Scan for the cell matching the given text and deliver its [X, Y] coordinate at center. 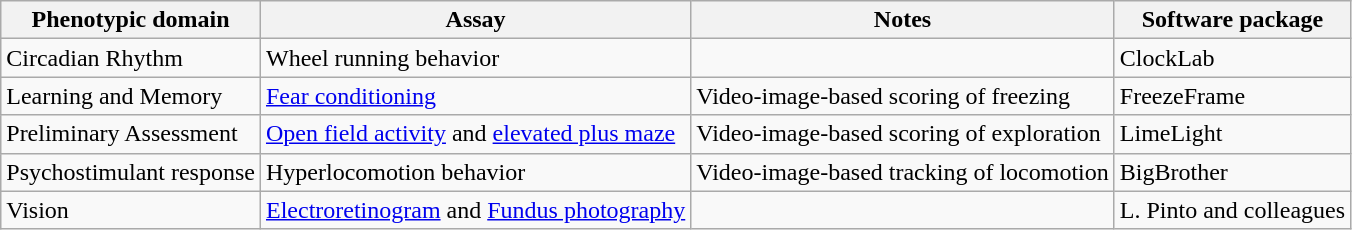
LimeLight [1232, 134]
Assay [475, 20]
Wheel running behavior [475, 58]
Vision [131, 210]
BigBrother [1232, 172]
L. Pinto and colleagues [1232, 210]
Phenotypic domain [131, 20]
Video-image-based scoring of freezing [902, 96]
Psychostimulant response [131, 172]
Video-image-based scoring of exploration [902, 134]
ClockLab [1232, 58]
Learning and Memory [131, 96]
FreezeFrame [1232, 96]
Notes [902, 20]
Open field activity and elevated plus maze [475, 134]
Fear conditioning [475, 96]
Circadian Rhythm [131, 58]
Preliminary Assessment [131, 134]
Electroretinogram and Fundus photography [475, 210]
Software package [1232, 20]
Video-image-based tracking of locomotion [902, 172]
Hyperlocomotion behavior [475, 172]
